Determine the [X, Y] coordinate at the center of the cell enclosing the given text.  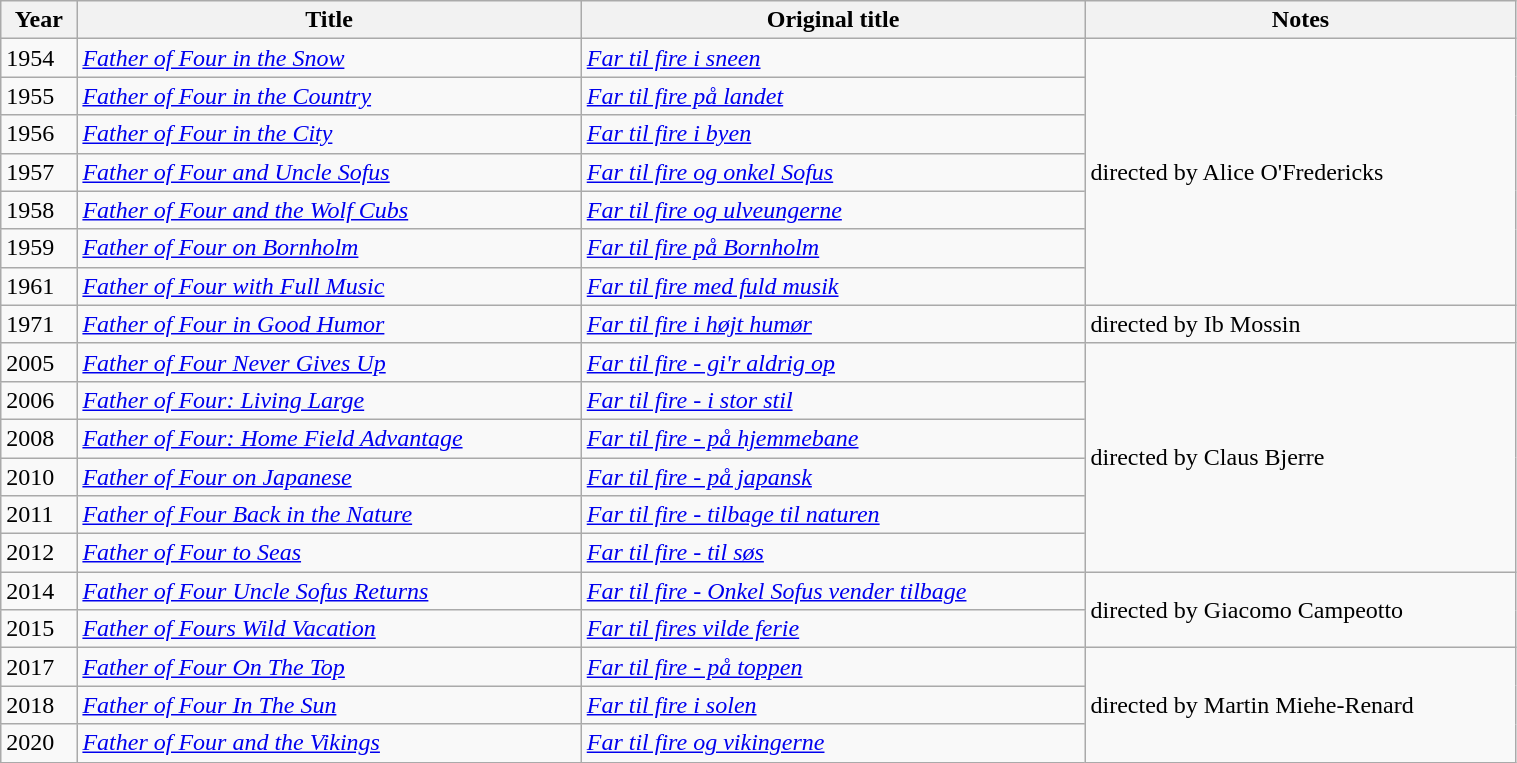
Original title [833, 20]
Father of Four: Living Large [329, 400]
Father of Four to Seas [329, 553]
1959 [39, 248]
Far til fire på Bornholm [833, 248]
Father of Four and the Wolf Cubs [329, 210]
Far til fire med fuld musik [833, 286]
Far til fire i solen [833, 705]
Father of Four On The Top [329, 667]
Far til fire i byen [833, 134]
Far til fire - Onkel Sofus vender tilbage [833, 591]
Father of Four: Home Field Advantage [329, 438]
Far til fire - tilbage til naturen [833, 515]
2017 [39, 667]
Far til fire - på japansk [833, 477]
2006 [39, 400]
2012 [39, 553]
Far til fire - i stor stil [833, 400]
Father of Four in the Country [329, 96]
Father of Four in Good Humor [329, 324]
2014 [39, 591]
Far til fire og vikingerne [833, 743]
Far til fires vilde ferie [833, 629]
Father of Four and the Vikings [329, 743]
2011 [39, 515]
1954 [39, 58]
2015 [39, 629]
Far til fire i sneen [833, 58]
Year [39, 20]
Father of Four on Bornholm [329, 248]
directed by Martin Miehe-Renard [1300, 705]
1971 [39, 324]
1957 [39, 172]
2018 [39, 705]
1955 [39, 96]
directed by Alice O'Fredericks [1300, 172]
2008 [39, 438]
1961 [39, 286]
directed by Giacomo Campeotto [1300, 610]
directed by Ib Mossin [1300, 324]
Title [329, 20]
Father of Four on Japanese [329, 477]
Notes [1300, 20]
Father of Four in the Snow [329, 58]
2020 [39, 743]
Father of Four Uncle Sofus Returns [329, 591]
Far til fire på landet [833, 96]
Far til fire - til søs [833, 553]
Father of Four in the City [329, 134]
1956 [39, 134]
Far til fire - gi'r aldrig op [833, 362]
Far til fire - på toppen [833, 667]
Father of Four Never Gives Up [329, 362]
Far til fire i højt humør [833, 324]
2005 [39, 362]
Father of Fours Wild Vacation [329, 629]
Far til fire og ulveungerne [833, 210]
Far til fire og onkel Sofus [833, 172]
Father of Four In The Sun [329, 705]
Far til fire - på hjemmebane [833, 438]
2010 [39, 477]
Father of Four Back in the Nature [329, 515]
Father of Four and Uncle Sofus [329, 172]
1958 [39, 210]
Father of Four with Full Music [329, 286]
directed by Claus Bjerre [1300, 457]
